Provide the [x, y] coordinate of the cell's center where the given text is located.  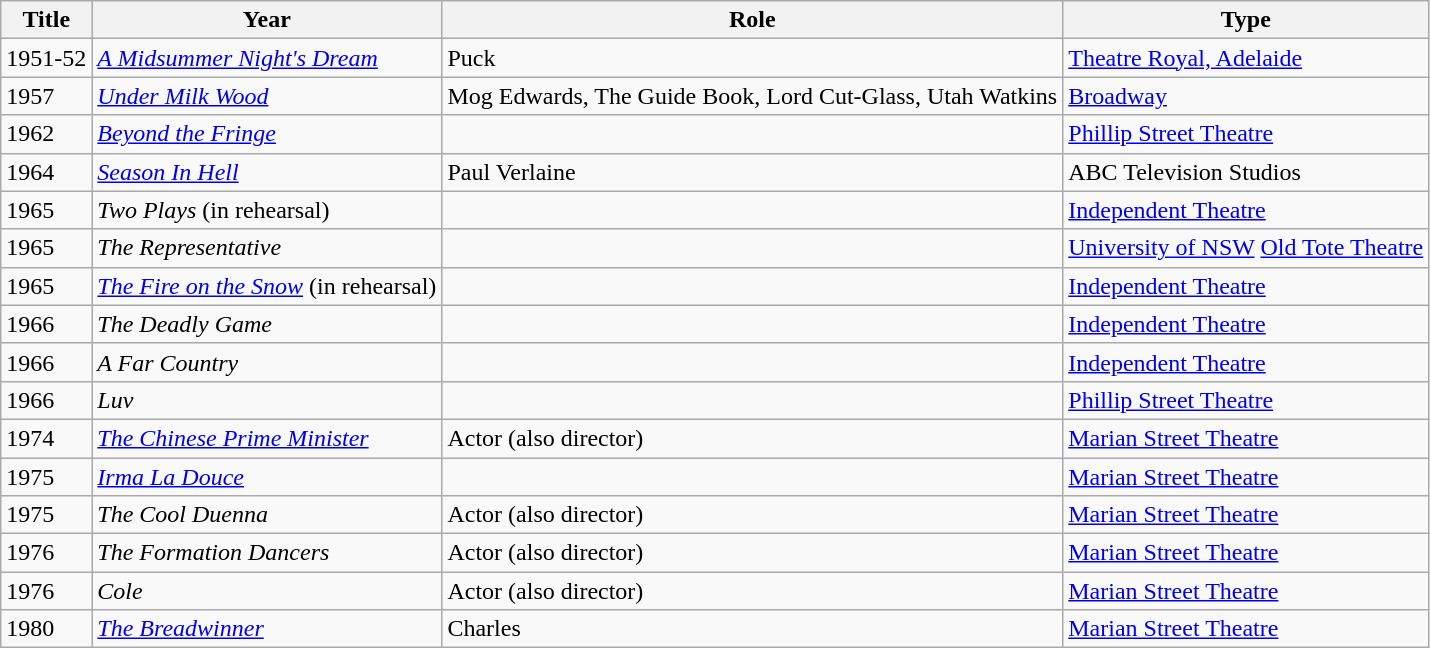
A Midsummer Night's Dream [267, 58]
Luv [267, 400]
The Breadwinner [267, 629]
1951-52 [46, 58]
Irma La Douce [267, 477]
1964 [46, 172]
Type [1246, 20]
The Deadly Game [267, 324]
The Cool Duenna [267, 515]
Theatre Royal, Adelaide [1246, 58]
Under Milk Wood [267, 96]
1957 [46, 96]
Title [46, 20]
Mog Edwards, The Guide Book, Lord Cut-Glass, Utah Watkins [752, 96]
Two Plays (in rehearsal) [267, 210]
Beyond the Fringe [267, 134]
Cole [267, 591]
Paul Verlaine [752, 172]
The Fire on the Snow (in rehearsal) [267, 286]
1980 [46, 629]
1974 [46, 438]
Year [267, 20]
University of NSW Old Tote Theatre [1246, 248]
ABC Television Studios [1246, 172]
Season In Hell [267, 172]
Charles [752, 629]
Role [752, 20]
The Chinese Prime Minister [267, 438]
Puck [752, 58]
1962 [46, 134]
The Formation Dancers [267, 553]
Broadway [1246, 96]
The Representative [267, 248]
A Far Country [267, 362]
